Pinpoint the cell where the given text exists, returning its [x, y] midpoint coordinate. 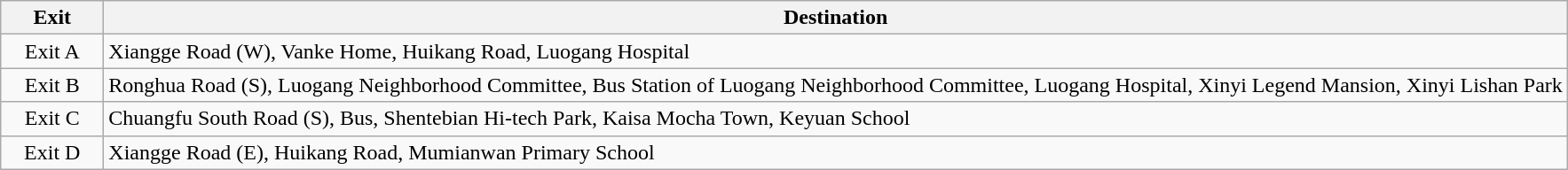
Exit D [52, 152]
Xiangge Road (W), Vanke Home, Huikang Road, Luogang Hospital [836, 51]
Destination [836, 18]
Chuangfu South Road (S), Bus, Shentebian Hi-tech Park, Kaisa Mocha Town, Keyuan School [836, 119]
Xiangge Road (E), Huikang Road, Mumianwan Primary School [836, 152]
Exit A [52, 51]
Exit C [52, 119]
Exit B [52, 85]
Exit [52, 18]
